Provide the [x, y] coordinate of the cell's center where the given text is located.  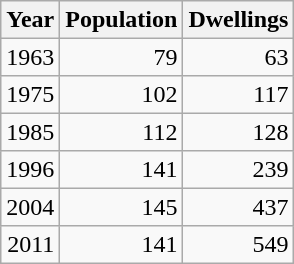
239 [238, 170]
549 [238, 244]
145 [122, 206]
1975 [30, 94]
437 [238, 206]
2004 [30, 206]
1963 [30, 56]
102 [122, 94]
Year [30, 20]
79 [122, 56]
2011 [30, 244]
1985 [30, 132]
112 [122, 132]
117 [238, 94]
63 [238, 56]
1996 [30, 170]
128 [238, 132]
Dwellings [238, 20]
Population [122, 20]
